Output the [x, y] coordinate of the center of the cell containing the given text.  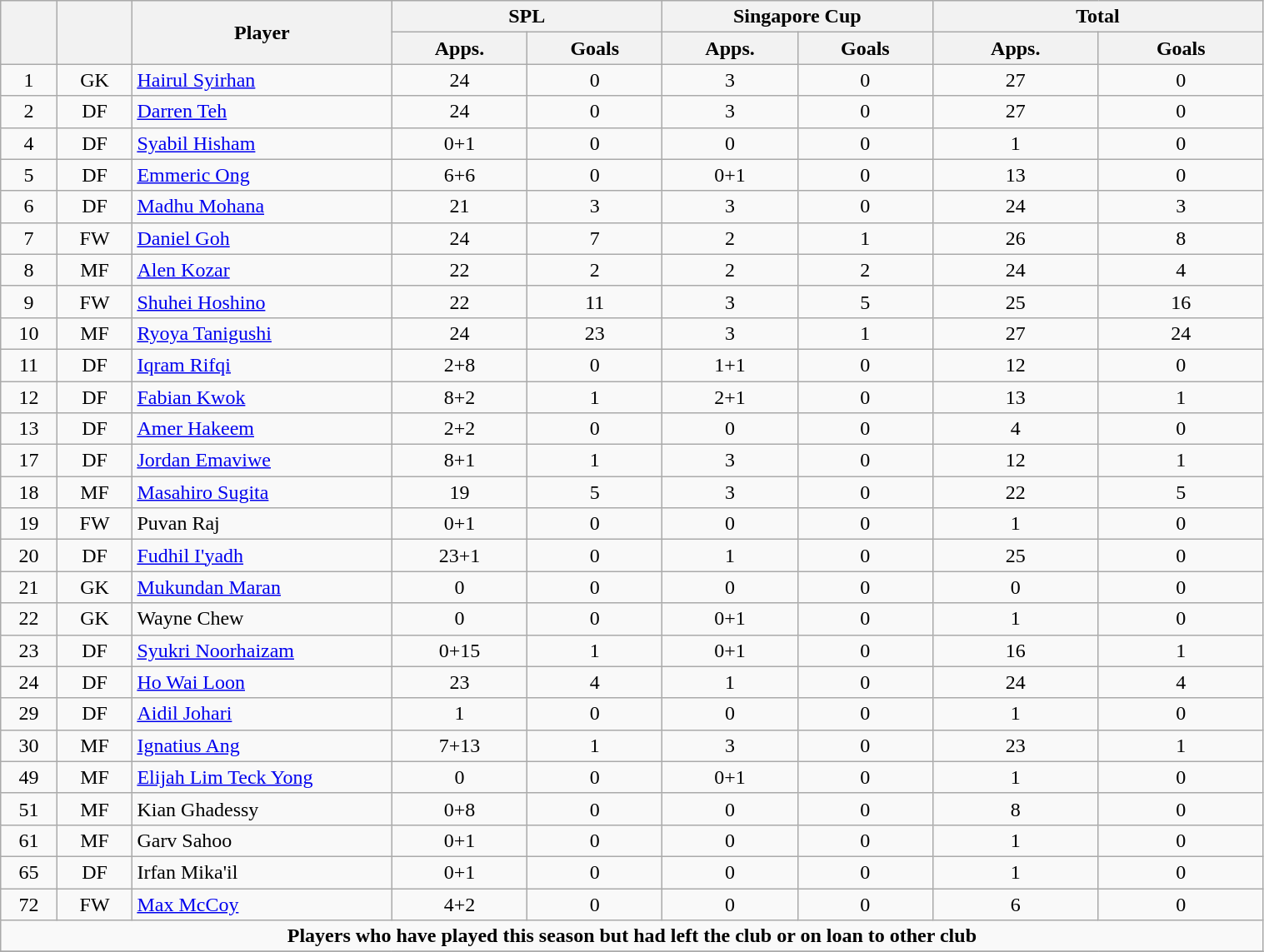
Wayne Chew [262, 619]
Shuhei Hoshino [262, 302]
Aidil Johari [262, 714]
Ho Wai Loon [262, 682]
23+1 [460, 556]
Fabian Kwok [262, 397]
Fudhil I'yadh [262, 556]
Kian Ghadessy [262, 809]
17 [29, 461]
0+8 [460, 809]
29 [29, 714]
Daniel Goh [262, 238]
Madhu Mohana [262, 207]
8+2 [460, 397]
Garv Sahoo [262, 840]
65 [29, 872]
51 [29, 809]
18 [29, 492]
2+1 [730, 397]
Syabil Hisham [262, 143]
SPL [527, 17]
61 [29, 840]
Ryoya Tanigushi [262, 333]
30 [29, 745]
49 [29, 777]
Total [1098, 17]
2+8 [460, 365]
Irfan Mika'il [262, 872]
9 [29, 302]
Darren Teh [262, 112]
7+13 [460, 745]
Iqram Rifqi [262, 365]
26 [1015, 238]
Ignatius Ang [262, 745]
72 [29, 904]
20 [29, 556]
8+1 [460, 461]
0+15 [460, 650]
6+6 [460, 175]
Amer Hakeem [262, 429]
1+1 [730, 365]
10 [29, 333]
Max McCoy [262, 904]
Alen Kozar [262, 270]
Singapore Cup [798, 17]
Player [262, 32]
Syukri Noorhaizam [262, 650]
4+2 [460, 904]
Emmeric Ong [262, 175]
Elijah Lim Teck Yong [262, 777]
Jordan Emaviwe [262, 461]
Hairul Syirhan [262, 80]
Masahiro Sugita [262, 492]
2+2 [460, 429]
Puvan Raj [262, 524]
Players who have played this season but had left the club or on loan to other club [632, 936]
Mukundan Maran [262, 587]
